Output the (x, y) coordinate of the center of the cell containing the given text.  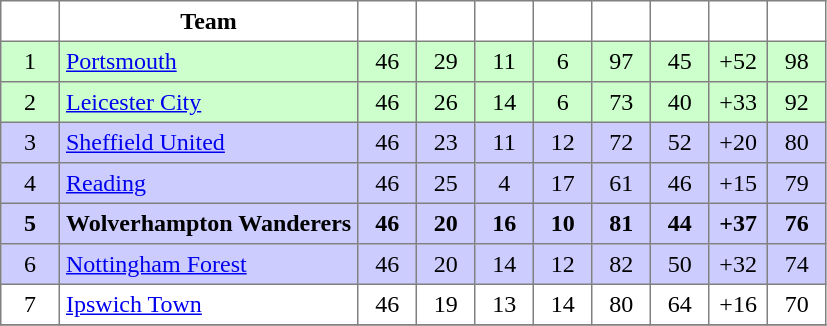
13 (504, 304)
Leicester City (208, 102)
Ipswich Town (208, 304)
16 (504, 223)
+16 (738, 304)
79 (796, 183)
50 (679, 264)
+52 (738, 61)
+37 (738, 223)
+15 (738, 183)
73 (621, 102)
72 (621, 142)
98 (796, 61)
92 (796, 102)
Sheffield United (208, 142)
52 (679, 142)
76 (796, 223)
Portsmouth (208, 61)
23 (445, 142)
+33 (738, 102)
+32 (738, 264)
25 (445, 183)
74 (796, 264)
7 (30, 304)
5 (30, 223)
19 (445, 304)
40 (679, 102)
Reading (208, 183)
2 (30, 102)
97 (621, 61)
3 (30, 142)
+20 (738, 142)
Wolverhampton Wanderers (208, 223)
61 (621, 183)
70 (796, 304)
1 (30, 61)
29 (445, 61)
10 (562, 223)
Nottingham Forest (208, 264)
82 (621, 264)
81 (621, 223)
Team (208, 21)
26 (445, 102)
45 (679, 61)
17 (562, 183)
44 (679, 223)
64 (679, 304)
